Provide the [X, Y] coordinate of the cell's center where the given text is located.  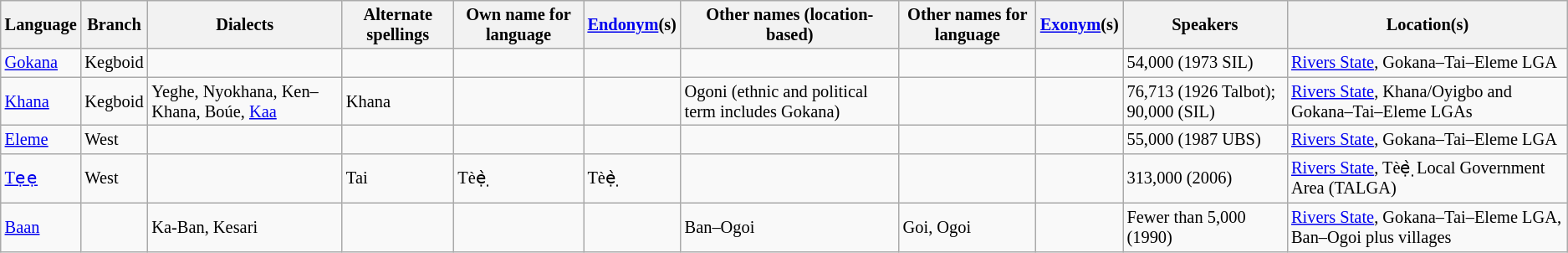
313,000 (2006) [1206, 178]
54,000 (1973 SIL) [1206, 63]
Exonym(s) [1080, 24]
Dialects [244, 24]
Endonym(s) [632, 24]
Alternate spellings [398, 24]
Speakers [1206, 24]
Eleme [41, 139]
76,713 (1926 Talbot); 90,000 (SIL) [1206, 101]
Language [41, 24]
Goi, Ogoi [968, 227]
Ogoni (ethnic and political term includes Gokana) [789, 101]
Tai [398, 178]
Rivers State, Khana/Oyigbo and Gokana–Tai–Eleme LGAs [1428, 101]
Other names (location-based) [789, 24]
Fewer than 5,000 (1990) [1206, 227]
Ka-Ban, Kesari [244, 227]
Rivers State, Tèẹ̀ ̣Local Government Area (TALGA) [1428, 178]
Own name for language [518, 24]
Tẹẹ [41, 178]
Rivers State, Gokana–Tai–Eleme LGA, Ban–Ogoi plus villages [1428, 227]
Branch [115, 24]
Other names for language [968, 24]
Location(s) [1428, 24]
Ban–Ogoi [789, 227]
Gokana [41, 63]
Baan [41, 227]
Yeghe, Nyokhana, Ken–Khana, Boúe, Kaa [244, 101]
55,000 (1987 UBS) [1206, 139]
